Identify which cell holds the provided text, then report its (x, y) central coordinate. 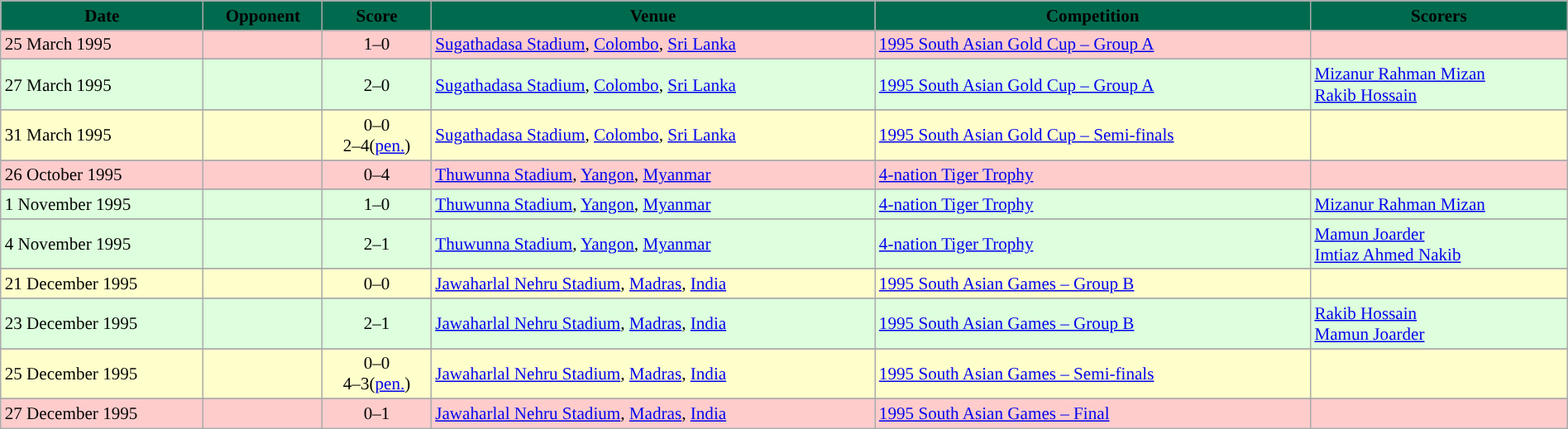
1995 South Asian Games – Semi-finals (1093, 374)
1995 South Asian Games – Final (1093, 413)
Rakib Hossain Mamun Joarder (1439, 324)
27 December 1995 (103, 413)
25 March 1995 (103, 45)
23 December 1995 (103, 324)
Venue (653, 15)
27 March 1995 (103, 84)
0–4 (377, 175)
0–1 (377, 413)
0–04–3(pen.) (377, 374)
0–0 (377, 283)
21 December 1995 (103, 283)
31 March 1995 (103, 136)
26 October 1995 (103, 175)
Mizanur Rahman Mizan (1439, 203)
Competition (1093, 15)
0–02–4(pen.) (377, 136)
Scorers (1439, 15)
25 December 1995 (103, 374)
Opponent (263, 15)
4 November 1995 (103, 243)
Mamun Joarder Imtiaz Ahmed Nakib (1439, 243)
2–0 (377, 84)
1995 South Asian Gold Cup – Semi-finals (1093, 136)
Score (377, 15)
Date (103, 15)
Mizanur Rahman Mizan Rakib Hossain (1439, 84)
1 November 1995 (103, 203)
